Provide the [X, Y] coordinate of the cell's center where the given text is located.  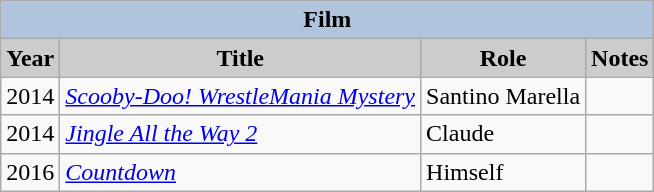
Himself [504, 172]
2016 [30, 172]
Role [504, 58]
Film [328, 20]
Countdown [240, 172]
Year [30, 58]
Jingle All the Way 2 [240, 134]
Santino Marella [504, 96]
Scooby-Doo! WrestleMania Mystery [240, 96]
Title [240, 58]
Claude [504, 134]
Notes [620, 58]
